Determine the [x, y] coordinate at the center of the cell enclosing the given text.  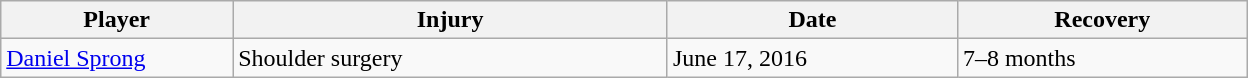
Recovery [1102, 20]
Injury [450, 20]
Shoulder surgery [450, 58]
7–8 months [1102, 58]
Daniel Sprong [117, 58]
Date [812, 20]
June 17, 2016 [812, 58]
Player [117, 20]
